Return the (X, Y) coordinate for the center point of the cell that contains the specified text.  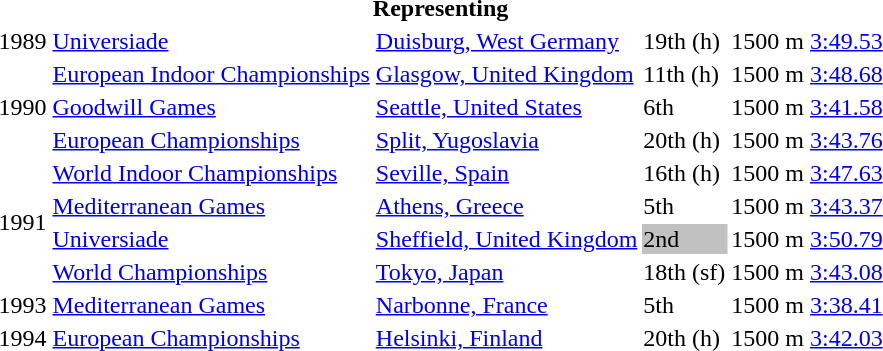
2nd (684, 239)
Seville, Spain (506, 173)
Narbonne, France (506, 305)
Duisburg, West Germany (506, 41)
16th (h) (684, 173)
Split, Yugoslavia (506, 140)
11th (h) (684, 74)
20th (h) (684, 140)
18th (sf) (684, 272)
Athens, Greece (506, 206)
Seattle, United States (506, 107)
World Indoor Championships (211, 173)
6th (684, 107)
Glasgow, United Kingdom (506, 74)
European Championships (211, 140)
19th (h) (684, 41)
European Indoor Championships (211, 74)
World Championships (211, 272)
Goodwill Games (211, 107)
Tokyo, Japan (506, 272)
Sheffield, United Kingdom (506, 239)
